Pinpoint the cell where the given text exists, returning its (x, y) midpoint coordinate. 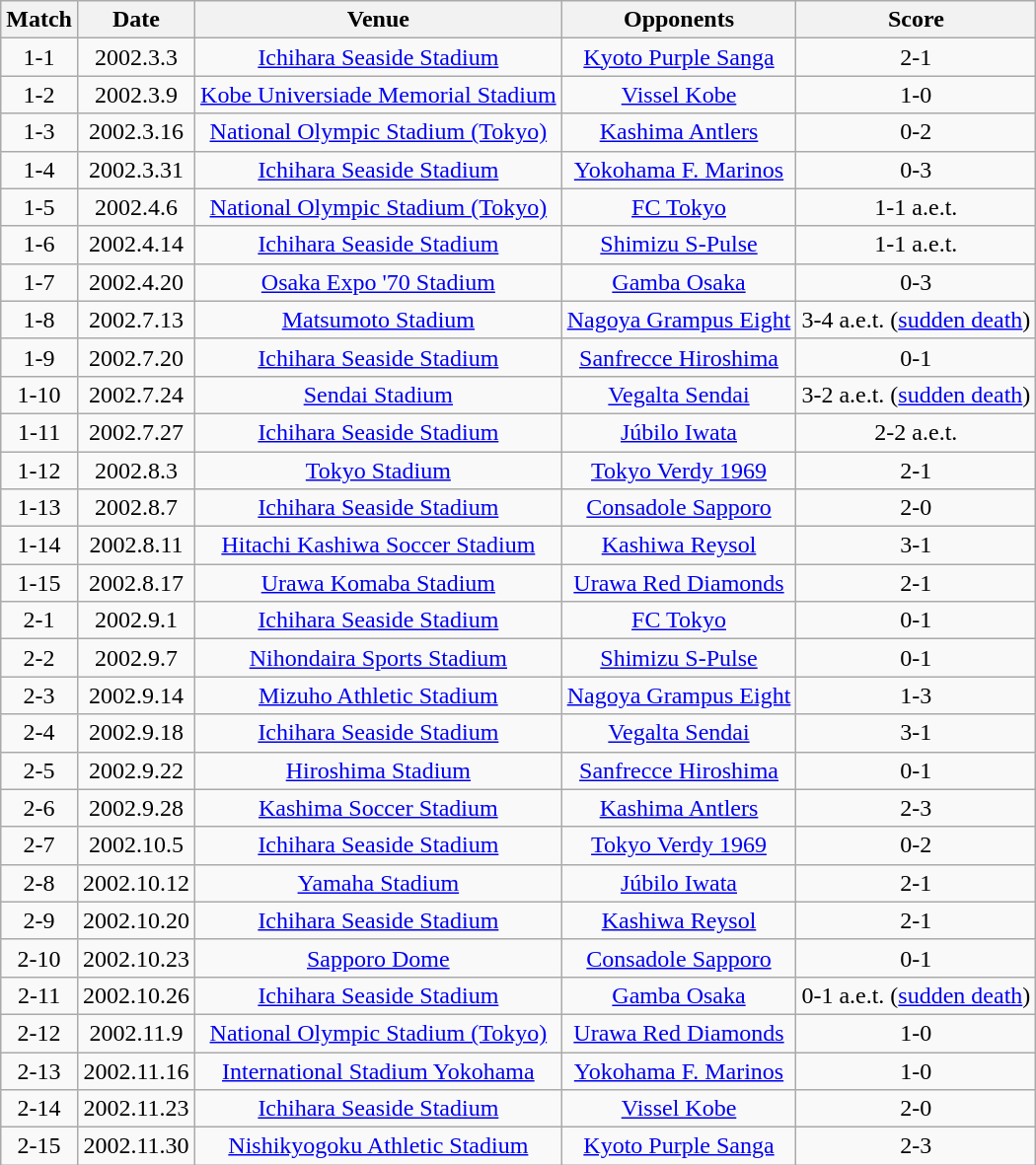
2002.4.20 (136, 282)
1-8 (39, 320)
1-10 (39, 395)
2002.11.9 (136, 1033)
2002.7.27 (136, 432)
Osaka Expo '70 Stadium (379, 282)
Nihondaira Sports Stadium (379, 658)
2-9 (39, 920)
2002.7.24 (136, 395)
1-11 (39, 432)
2002.9.1 (136, 620)
2-11 (39, 995)
2-6 (39, 808)
2002.10.23 (136, 958)
Kobe Universiade Memorial Stadium (379, 95)
2002.10.12 (136, 883)
Hiroshima Stadium (379, 770)
Date (136, 20)
2002.4.14 (136, 245)
2-5 (39, 770)
3-2 a.e.t. (sudden death) (916, 395)
1-2 (39, 95)
2-10 (39, 958)
International Stadium Yokohama (379, 1070)
2-15 (39, 1146)
1-12 (39, 471)
Venue (379, 20)
2002.7.20 (136, 357)
2-8 (39, 883)
1-6 (39, 245)
2-12 (39, 1033)
2002.7.13 (136, 320)
2002.11.23 (136, 1109)
Hitachi Kashiwa Soccer Stadium (379, 546)
2002.11.30 (136, 1146)
2002.3.16 (136, 132)
1-14 (39, 546)
Opponents (679, 20)
2002.9.18 (136, 733)
2002.9.7 (136, 658)
Sendai Stadium (379, 395)
Mizuho Athletic Stadium (379, 695)
Matsumoto Stadium (379, 320)
2-13 (39, 1070)
2002.3.9 (136, 95)
1-7 (39, 282)
2002.4.6 (136, 207)
1-9 (39, 357)
Sapporo Dome (379, 958)
2002.10.20 (136, 920)
2-7 (39, 845)
2002.9.28 (136, 808)
1-1 (39, 57)
2002.8.17 (136, 583)
Nishikyogoku Athletic Stadium (379, 1146)
2002.8.7 (136, 508)
2002.8.3 (136, 471)
1-15 (39, 583)
2-14 (39, 1109)
2-2 a.e.t. (916, 432)
Urawa Komaba Stadium (379, 583)
1-4 (39, 170)
1-13 (39, 508)
Score (916, 20)
Match (39, 20)
3-4 a.e.t. (sudden death) (916, 320)
2-2 (39, 658)
2002.11.16 (136, 1070)
0-1 a.e.t. (sudden death) (916, 995)
Kashima Soccer Stadium (379, 808)
2002.9.22 (136, 770)
1-5 (39, 207)
2002.9.14 (136, 695)
2002.10.26 (136, 995)
2002.3.3 (136, 57)
2-4 (39, 733)
Tokyo Stadium (379, 471)
2002.3.31 (136, 170)
2002.8.11 (136, 546)
Yamaha Stadium (379, 883)
2002.10.5 (136, 845)
